Detect which cell encompasses the target text, then output its (X, Y) center coordinate. 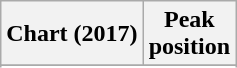
Chart (2017) (72, 34)
Peakposition (189, 34)
